Extract the (X, Y) coordinate from the center of the cell holding the provided text.  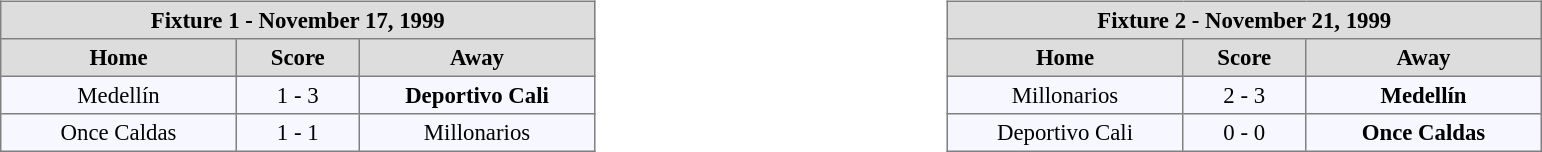
2 - 3 (1244, 95)
0 - 0 (1244, 133)
Fixture 1 - November 17, 1999 (298, 20)
1 - 3 (298, 95)
1 - 1 (298, 133)
Fixture 2 - November 21, 1999 (1244, 20)
